Find where the given text appears and provide that cell's center as (x, y) coordinate. 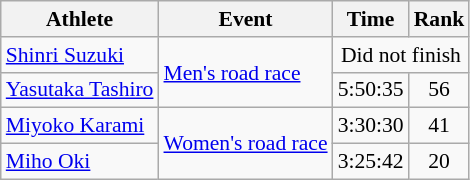
Athlete (80, 19)
20 (440, 162)
Time (371, 19)
56 (440, 90)
Women's road race (245, 144)
Did not finish (402, 55)
5:50:35 (371, 90)
Men's road race (245, 72)
Event (245, 19)
3:25:42 (371, 162)
Shinri Suzuki (80, 55)
Rank (440, 19)
Yasutaka Tashiro (80, 90)
Miyoko Karami (80, 126)
Miho Oki (80, 162)
3:30:30 (371, 126)
41 (440, 126)
